For the text-containing cell, return its midpoint in (x, y) coordinate format. 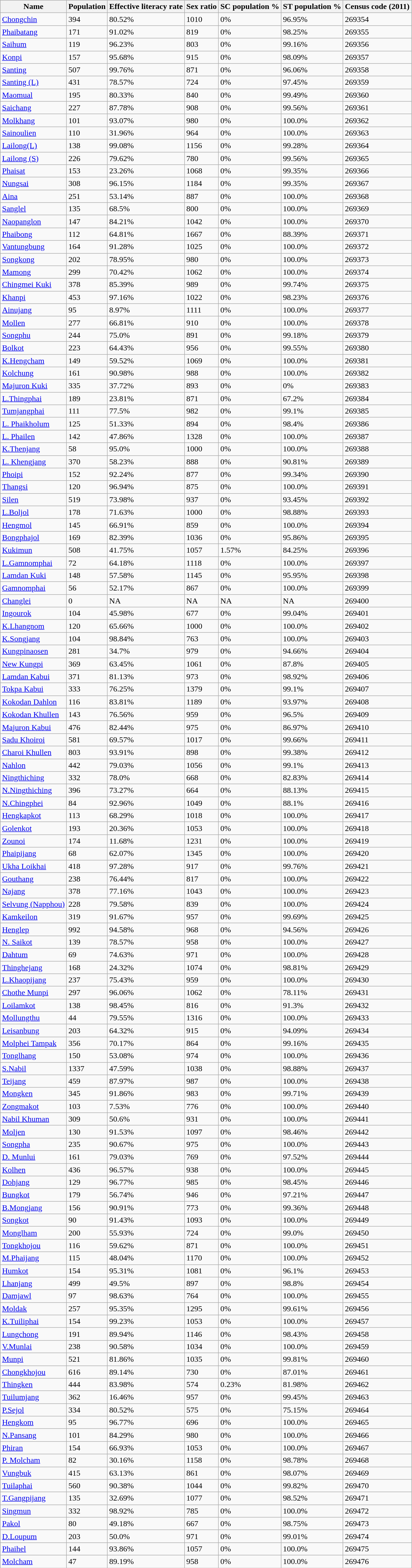
269357 (377, 57)
269435 (377, 1043)
269451 (377, 1245)
20.36% (146, 828)
98.84% (146, 639)
1097 (202, 1132)
269459 (377, 1346)
891 (202, 335)
78.11% (312, 993)
616 (87, 1372)
97.28% (146, 866)
269366 (377, 171)
228 (87, 904)
1022 (202, 297)
Nabil Khuman (34, 1119)
269378 (377, 323)
94.66% (312, 651)
664 (202, 790)
269469 (377, 1473)
888 (202, 462)
70.17% (146, 1043)
394 (87, 19)
Golenkot (34, 828)
91.3% (312, 1005)
112 (87, 234)
308 (87, 184)
Mongken (34, 1094)
763 (202, 639)
Lungchong (34, 1334)
K.Tuiliphai (34, 1321)
93.86% (146, 1549)
1049 (202, 803)
269475 (377, 1549)
269401 (377, 613)
Tuilumjang (34, 1397)
Tumjangphai (34, 411)
1077 (202, 1498)
499 (87, 1283)
113 (87, 816)
51.33% (146, 424)
99.0% (312, 1233)
L.Gamnomphai (34, 563)
269404 (377, 651)
94.09% (312, 1031)
89.19% (146, 1561)
98.25% (312, 32)
95.95% (312, 576)
519 (87, 500)
335 (87, 386)
86.97% (312, 727)
98.43% (312, 1334)
Chothe Munpi (34, 993)
1.57% (250, 550)
80 (87, 1523)
Charoi Khullen (34, 752)
97.16% (146, 297)
269455 (377, 1296)
319 (87, 917)
269415 (377, 790)
1337 (87, 1068)
309 (87, 1119)
93.45% (312, 500)
K.Hengcham (34, 360)
867 (202, 588)
269448 (377, 1208)
119 (87, 45)
0.23% (250, 1385)
73.98% (146, 500)
K.Thenjang (34, 449)
269440 (377, 1106)
71.63% (146, 512)
90.67% (146, 1144)
K.Songjang (34, 639)
269371 (377, 234)
75.15% (312, 1410)
1010 (202, 19)
1345 (202, 854)
K.Lhangnom (34, 626)
90.98% (146, 373)
66.93% (146, 1448)
Naopanglon (34, 222)
269362 (377, 120)
Nungsai (34, 184)
M.Phaijang (34, 1258)
269405 (377, 664)
1111 (202, 310)
L. Phaikholum (34, 424)
269422 (377, 879)
L.Boljol (34, 512)
78.0% (146, 778)
Population (87, 7)
269383 (377, 386)
63.13% (146, 1473)
269373 (377, 259)
84.21% (146, 222)
63.45% (146, 664)
235 (87, 1144)
34.7% (146, 651)
96.95% (312, 19)
442 (87, 765)
N.Chingphei (34, 803)
153 (87, 171)
1081 (202, 1271)
81.13% (146, 677)
Ukha Loikhai (34, 866)
Aina (34, 196)
668 (202, 778)
269418 (377, 828)
77.5% (146, 411)
269412 (377, 752)
269402 (377, 626)
269472 (377, 1511)
125 (87, 424)
269360 (377, 95)
459 (87, 1081)
7.53% (146, 1106)
152 (87, 474)
269445 (377, 1169)
99.38% (312, 752)
Saihum (34, 45)
Leisanbung (34, 1031)
178 (87, 512)
269365 (377, 158)
1189 (202, 702)
66.91% (146, 525)
92.24% (146, 474)
269394 (377, 525)
Tongkhojou (34, 1245)
956 (202, 348)
356 (87, 1043)
195 (87, 95)
269375 (377, 285)
Kolchung (34, 373)
299 (87, 272)
667 (202, 1523)
237 (87, 980)
917 (202, 866)
819 (202, 32)
938 (202, 1169)
931 (202, 1119)
SC population % (250, 7)
98.8% (312, 1283)
99.45% (312, 1397)
269432 (377, 1005)
1036 (202, 537)
1056 (202, 765)
859 (202, 525)
78.95% (146, 259)
269458 (377, 1334)
Kukimun (34, 550)
99.61% (312, 1309)
281 (87, 651)
98.78% (312, 1460)
Sainoulien (34, 133)
946 (202, 1195)
76.25% (146, 689)
Tuilaphai (34, 1486)
93.91% (146, 752)
72 (87, 563)
269474 (377, 1536)
68.5% (146, 209)
Dahtum (34, 955)
444 (87, 1385)
68 (87, 854)
89.94% (146, 1334)
992 (87, 929)
269407 (377, 689)
575 (202, 1410)
168 (87, 968)
Monglham (34, 1233)
371 (87, 677)
269384 (377, 399)
130 (87, 1132)
82.83% (312, 778)
269433 (377, 1018)
Gouthang (34, 879)
Kungpinaosen (34, 651)
989 (202, 285)
98.52% (312, 1498)
Songpha (34, 1144)
31.96% (146, 133)
90 (87, 1220)
780 (202, 158)
764 (202, 1296)
269379 (377, 335)
269367 (377, 184)
937 (202, 500)
49.18% (146, 1523)
145 (87, 525)
Sanglel (34, 209)
179 (87, 1195)
97.52% (312, 1157)
269463 (377, 1397)
95.0% (146, 449)
Santing (L) (34, 82)
37.72% (146, 386)
149 (87, 360)
269460 (377, 1359)
Kolhen (34, 1169)
55.93% (146, 1233)
Khanpi (34, 297)
85.39% (146, 285)
269462 (377, 1385)
74.63% (146, 955)
84 (87, 803)
773 (202, 1208)
Sex ratio (202, 7)
269382 (377, 373)
B.Mongjang (34, 1208)
193 (87, 828)
69.57% (146, 740)
1042 (202, 222)
99.49% (312, 95)
99.04% (312, 613)
560 (87, 1486)
Chingmei Kuki (34, 285)
142 (87, 436)
269476 (377, 1561)
52.17% (146, 588)
839 (202, 904)
Teijang (34, 1081)
333 (87, 689)
345 (87, 1094)
Loilamkot (34, 1005)
98.23% (312, 297)
785 (202, 1511)
269387 (377, 436)
269399 (377, 588)
973 (202, 677)
Ainujang (34, 310)
82 (87, 1460)
Phoipi (34, 474)
D. Munlui (34, 1157)
Songphu (34, 335)
24.32% (146, 968)
156 (87, 1208)
269425 (377, 917)
269464 (377, 1410)
73.27% (146, 790)
269429 (377, 968)
Santing (34, 70)
91.53% (146, 1132)
Konpi (34, 57)
91.67% (146, 917)
1034 (202, 1346)
730 (202, 1372)
910 (202, 323)
49.5% (146, 1283)
Majuron Kuki (34, 386)
62.07% (146, 854)
964 (202, 133)
983 (202, 1094)
Singmun (34, 1511)
877 (202, 474)
95.35% (146, 1309)
269453 (377, 1271)
L. Phailen (34, 436)
98.07% (312, 1473)
ST population % (312, 7)
Lamdan Kuki (34, 576)
269438 (377, 1081)
269454 (377, 1283)
N.Ningthiching (34, 790)
65.66% (146, 626)
143 (87, 714)
476 (87, 727)
223 (87, 348)
453 (87, 297)
1146 (202, 1334)
Henglep (34, 929)
269356 (377, 45)
Zounoi (34, 841)
87.97% (146, 1081)
53.14% (146, 196)
269403 (377, 639)
769 (202, 1157)
76.56% (146, 714)
269355 (377, 32)
Pakol (34, 1523)
418 (87, 866)
269439 (377, 1094)
139 (87, 942)
1158 (202, 1460)
508 (87, 550)
47.59% (146, 1068)
Moljen (34, 1132)
244 (87, 335)
521 (87, 1359)
251 (87, 196)
53.08% (146, 1056)
269461 (377, 1372)
Silen (34, 500)
269374 (377, 272)
96.57% (146, 1169)
95.86% (312, 537)
L.Khaopijang (34, 980)
50.6% (146, 1119)
87.8% (312, 664)
269423 (377, 891)
1038 (202, 1068)
92.96% (146, 803)
1044 (202, 1486)
696 (202, 1423)
269393 (377, 512)
99.23% (146, 1321)
894 (202, 424)
Saichang (34, 108)
Maomual (34, 95)
87.01% (312, 1372)
Molphei Tampak (34, 1043)
200 (87, 1233)
Kokodan Khullen (34, 714)
0 (87, 601)
269370 (377, 222)
269380 (377, 348)
507 (87, 70)
979 (202, 651)
269385 (377, 411)
32.69% (146, 1498)
96.5% (312, 714)
297 (87, 993)
1379 (202, 689)
776 (202, 1106)
99.55% (312, 348)
99.08% (146, 145)
817 (202, 879)
1061 (202, 664)
64.43% (146, 348)
93.07% (146, 120)
269359 (377, 82)
S.Nabil (34, 1068)
988 (202, 373)
99.18% (312, 335)
1667 (202, 234)
115 (87, 1258)
269471 (377, 1498)
269395 (377, 537)
Lhanjang (34, 1283)
Thingken (34, 1385)
436 (87, 1169)
79.62% (146, 158)
987 (202, 1081)
269364 (377, 145)
269427 (377, 942)
70.42% (146, 272)
334 (87, 1410)
P. Molcham (34, 1460)
91.02% (146, 32)
897 (202, 1283)
Hengkom (34, 1423)
269381 (377, 360)
N. Saikot (34, 942)
269406 (377, 677)
Tonglhang (34, 1056)
269437 (377, 1068)
94.56% (312, 929)
84.29% (146, 1435)
89.14% (146, 1372)
144 (87, 1549)
47.86% (146, 436)
269466 (377, 1435)
269396 (377, 550)
129 (87, 1182)
1145 (202, 576)
677 (202, 613)
269443 (377, 1144)
66.81% (146, 323)
974 (202, 1056)
T.Gangpijang (34, 1498)
396 (87, 790)
Mollungthu (34, 1018)
64.81% (146, 234)
1017 (202, 740)
88.39% (312, 234)
269369 (377, 209)
Bolkot (34, 348)
908 (202, 108)
98.81% (312, 968)
171 (87, 32)
Sadu Khoiroi (34, 740)
99.82% (312, 1486)
64.32% (146, 1031)
Bungkot (34, 1195)
Kamkeilon (34, 917)
90.81% (312, 462)
99.71% (312, 1094)
91.86% (146, 1094)
269368 (377, 196)
79.55% (146, 1018)
New Kungpi (34, 664)
893 (202, 386)
Nahlon (34, 765)
269444 (377, 1157)
1118 (202, 563)
1093 (202, 1220)
362 (87, 1397)
75.43% (146, 980)
269452 (377, 1258)
269354 (377, 19)
257 (87, 1309)
174 (87, 841)
269389 (377, 462)
83.98% (146, 1385)
269398 (377, 576)
95.31% (146, 1271)
Ningthiching (34, 778)
269363 (377, 133)
157 (87, 57)
D.Loupum (34, 1536)
81.98% (312, 1385)
269397 (377, 563)
Tokpa Kabui (34, 689)
269408 (377, 702)
840 (202, 95)
96.23% (146, 45)
370 (87, 462)
87.78% (146, 108)
Chongchin (34, 19)
1295 (202, 1309)
147 (87, 222)
1035 (202, 1359)
L. Khengjang (34, 462)
269411 (377, 740)
581 (87, 740)
574 (202, 1385)
88.1% (312, 803)
269457 (377, 1321)
269430 (377, 980)
Phaisat (34, 171)
Molkhang (34, 120)
Gamnomphai (34, 588)
875 (202, 487)
Vungbuk (34, 1473)
111 (87, 411)
269442 (377, 1132)
47 (87, 1561)
Thinghejang (34, 968)
1069 (202, 360)
96.15% (146, 184)
985 (202, 1182)
Phaipijang (34, 854)
Moldak (34, 1309)
269391 (377, 487)
Ingourok (34, 613)
Humkot (34, 1271)
800 (202, 209)
269419 (377, 841)
Majuron Kabui (34, 727)
75.0% (146, 335)
99.36% (312, 1208)
269372 (377, 247)
898 (202, 752)
97.21% (312, 1195)
269400 (377, 601)
269424 (377, 904)
269358 (377, 70)
80.33% (146, 95)
67.2% (312, 399)
58.23% (146, 462)
79.58% (146, 904)
189 (87, 399)
96.94% (146, 487)
44 (87, 1018)
N.Pansang (34, 1435)
90.91% (146, 1208)
23.81% (146, 399)
P.Sejol (34, 1410)
Damjawl (34, 1296)
82.39% (146, 537)
269446 (377, 1182)
Najang (34, 891)
76.44% (146, 879)
Phaibatang (34, 32)
90.58% (146, 1346)
Munpi (34, 1359)
269377 (377, 310)
Mollen (34, 323)
96.1% (312, 1271)
56 (87, 588)
81.86% (146, 1359)
269421 (377, 866)
269449 (377, 1220)
269361 (377, 108)
269436 (377, 1056)
Phiran (34, 1448)
Molcham (34, 1561)
98.4% (312, 424)
Songkot (34, 1220)
277 (87, 323)
Lailong (S) (34, 158)
Selvung (Napphou) (34, 904)
Thangsi (34, 487)
1043 (202, 891)
99.74% (312, 285)
57.58% (146, 576)
99.34% (312, 474)
V.Munlai (34, 1346)
98.63% (146, 1296)
99.01% (312, 1536)
1231 (202, 841)
269431 (377, 993)
269416 (377, 803)
1018 (202, 816)
1156 (202, 145)
59.62% (146, 1245)
269386 (377, 424)
Songkong (34, 259)
269376 (377, 297)
269470 (377, 1486)
Chongkhojou (34, 1372)
887 (202, 196)
64.18% (146, 563)
227 (87, 108)
98.75% (312, 1523)
269473 (377, 1523)
77.16% (146, 891)
Bongphajol (34, 537)
Lamdan Kabui (34, 677)
Hengkapkot (34, 816)
Phaihel (34, 1549)
968 (202, 929)
1025 (202, 247)
269434 (377, 1031)
864 (202, 1043)
45.98% (146, 613)
1068 (202, 171)
90.38% (146, 1486)
98.46% (312, 1132)
93.97% (312, 702)
269420 (377, 854)
1184 (202, 184)
1170 (202, 1258)
97.45% (312, 82)
Zongmakot (34, 1106)
269390 (377, 474)
30.16% (146, 1460)
269467 (377, 1448)
L.Thingphai (34, 399)
69 (87, 955)
99.69% (312, 917)
269468 (377, 1460)
Kokodan Dahlon (34, 702)
Vantungbung (34, 247)
269428 (377, 955)
97 (87, 1296)
Mamong (34, 272)
94.58% (146, 929)
150 (87, 1056)
50.0% (146, 1536)
269414 (377, 778)
Effective literacy rate (146, 7)
269413 (377, 765)
16.46% (146, 1397)
1074 (202, 968)
164 (87, 247)
88.13% (312, 790)
Hengmol (34, 525)
103 (87, 1106)
99.81% (312, 1359)
Changlei (34, 601)
Phaibong (34, 234)
Name (34, 7)
Census code (2011) (377, 7)
99.28% (312, 145)
91.43% (146, 1220)
11.68% (146, 841)
269392 (377, 500)
415 (87, 1473)
95.68% (146, 57)
269465 (377, 1423)
91.28% (146, 247)
369 (87, 664)
1328 (202, 436)
56.74% (146, 1195)
982 (202, 411)
1316 (202, 1018)
8.97% (146, 310)
Dohjang (34, 1182)
269417 (377, 816)
861 (202, 1473)
269447 (377, 1195)
269456 (377, 1309)
169 (87, 537)
269410 (377, 727)
269388 (377, 449)
Lailong(L) (34, 145)
48.04% (146, 1258)
23.26% (146, 171)
816 (202, 1005)
99.66% (312, 740)
226 (87, 158)
202 (87, 259)
431 (87, 82)
82.44% (146, 727)
191 (87, 1334)
84.25% (312, 550)
68.29% (146, 816)
269441 (377, 1119)
269450 (377, 1233)
269409 (377, 714)
41.75% (146, 550)
83.81% (146, 702)
98.09% (312, 57)
148 (87, 576)
269426 (377, 929)
59.52% (146, 360)
110 (87, 133)
58 (87, 449)
